Find where the given text appears and provide that cell's center as (X, Y) coordinate. 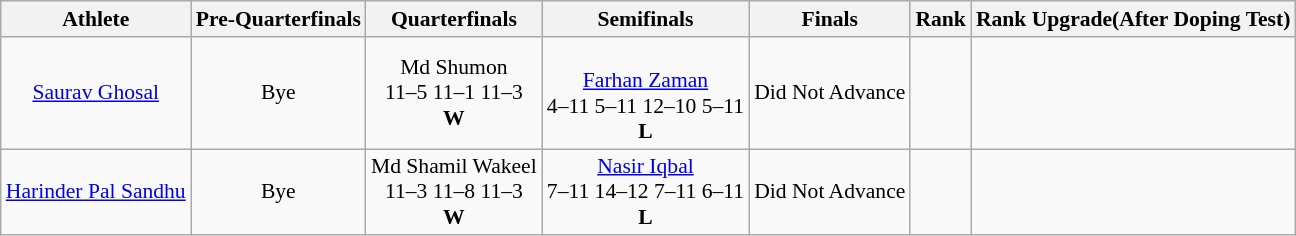
Finals (830, 19)
Md Shamil Wakeel11–3 11–8 11–3W (454, 192)
Athlete (96, 19)
Md Shumon11–5 11–1 11–3W (454, 93)
Saurav Ghosal (96, 93)
Quarterfinals (454, 19)
Rank (940, 19)
Rank Upgrade(After Doping Test) (1134, 19)
Pre-Quarterfinals (278, 19)
Harinder Pal Sandhu (96, 192)
Farhan Zaman4–11 5–11 12–10 5–11L (646, 93)
Semifinals (646, 19)
Nasir Iqbal 7–11 14–12 7–11 6–11L (646, 192)
